Find where the given text appears and provide that cell's center as [X, Y] coordinate. 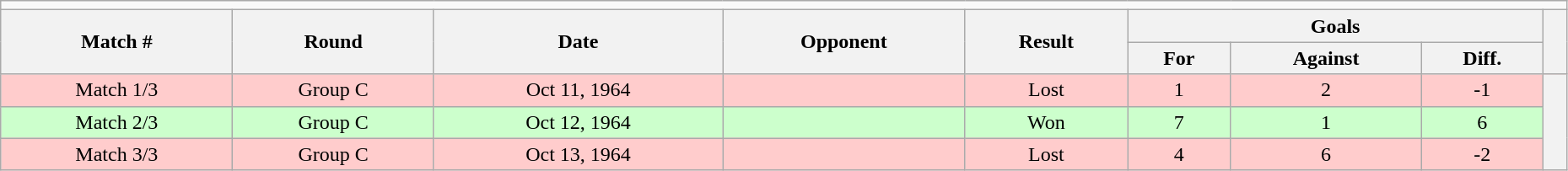
Oct 11, 1964 [579, 90]
Date [579, 42]
Match 2/3 [116, 122]
Oct 12, 1964 [579, 122]
7 [1179, 122]
Match # [116, 42]
Opponent [843, 42]
Diff. [1482, 58]
Goals [1336, 26]
Round [333, 42]
Against [1326, 58]
-1 [1482, 90]
Match 3/3 [116, 154]
Oct 13, 1964 [579, 154]
For [1179, 58]
-2 [1482, 154]
4 [1179, 154]
Result [1046, 42]
2 [1326, 90]
Match 1/3 [116, 90]
Won [1046, 122]
